Scan for the cell matching the given text and deliver its (x, y) coordinate at center. 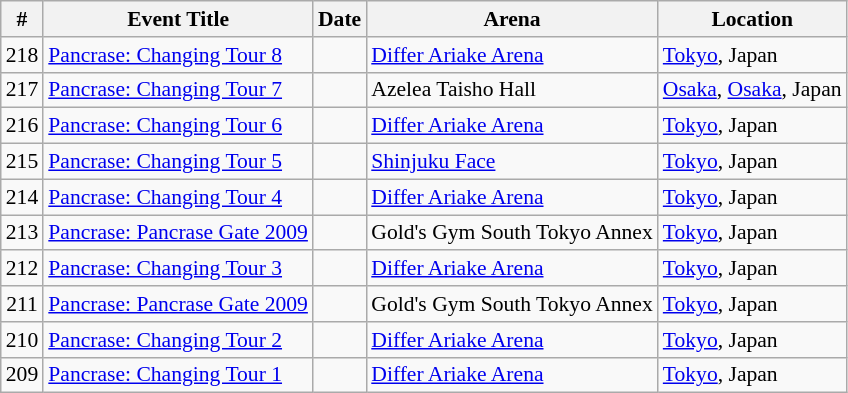
Azelea Taisho Hall (512, 90)
211 (22, 304)
Osaka, Osaka, Japan (752, 90)
215 (22, 162)
209 (22, 375)
Location (752, 19)
Pancrase: Changing Tour 3 (178, 269)
Pancrase: Changing Tour 7 (178, 90)
Pancrase: Changing Tour 5 (178, 162)
Pancrase: Changing Tour 2 (178, 340)
216 (22, 126)
210 (22, 340)
Date (340, 19)
214 (22, 197)
Arena (512, 19)
Pancrase: Changing Tour 6 (178, 126)
Event Title (178, 19)
217 (22, 90)
Pancrase: Changing Tour 8 (178, 55)
218 (22, 55)
213 (22, 233)
Pancrase: Changing Tour 1 (178, 375)
212 (22, 269)
Pancrase: Changing Tour 4 (178, 197)
Shinjuku Face (512, 162)
# (22, 19)
